Locate the cell with the specified text and output its [x, y] center coordinate. 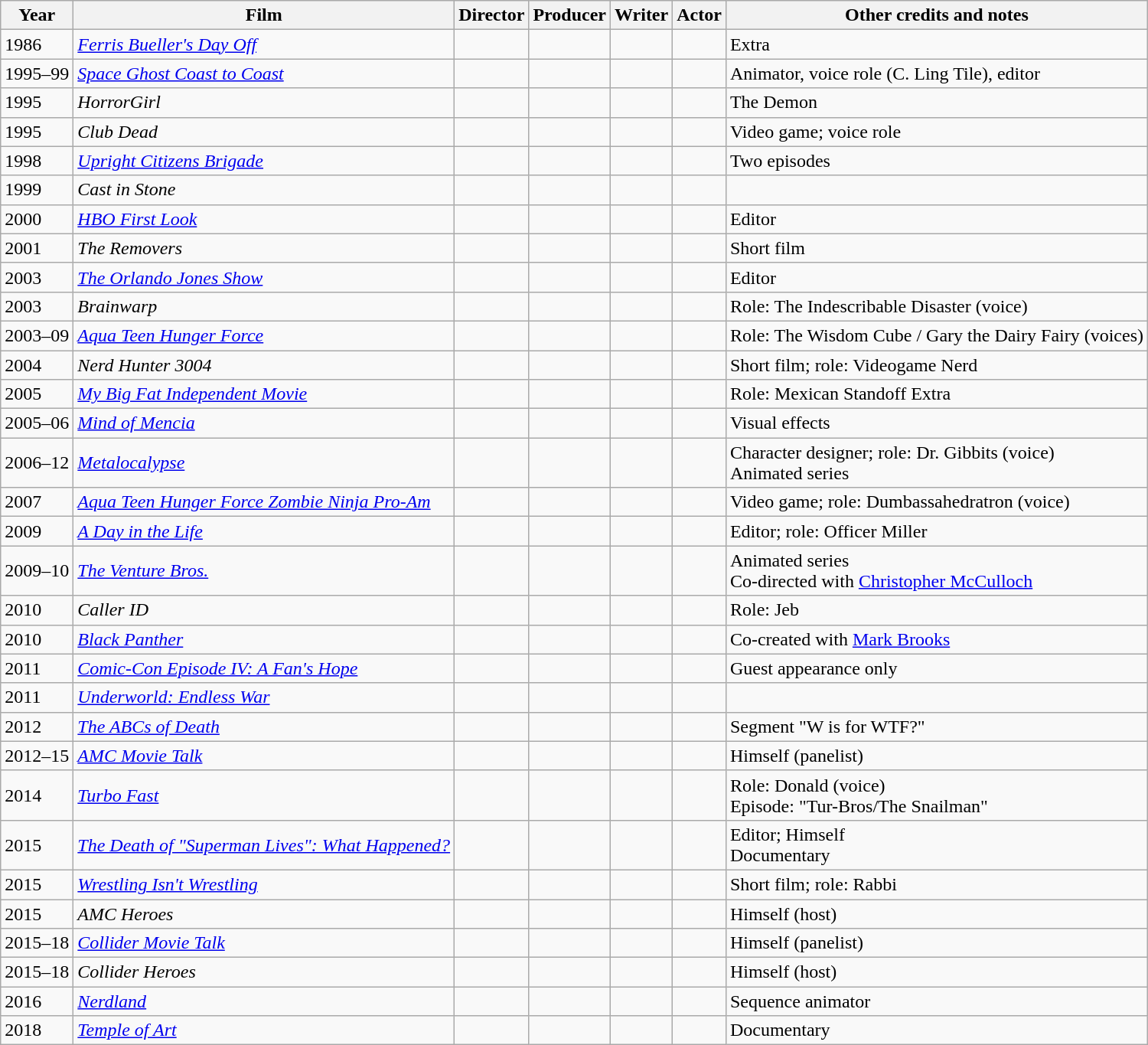
The ABCs of Death [264, 727]
My Big Fat Independent Movie [264, 394]
HorrorGirl [264, 103]
Editor; Himself Documentary [937, 845]
Two episodes [937, 161]
2006–12 [37, 462]
Documentary [937, 1030]
Character designer; role: Dr. Gibbits (voice) Animated series [937, 462]
Short film [937, 248]
1995–99 [37, 73]
Actor [700, 15]
The Death of "Superman Lives": What Happened? [264, 845]
2000 [37, 219]
Space Ghost Coast to Coast [264, 73]
A Day in the Life [264, 531]
Segment "W is for WTF?" [937, 727]
AMC Movie Talk [264, 756]
Upright Citizens Brigade [264, 161]
Aqua Teen Hunger Force [264, 335]
Caller ID [264, 610]
Editor; role: Officer Miller [937, 531]
Short film; role: Rabbi [937, 884]
Temple of Art [264, 1030]
2012–15 [37, 756]
Comic-Con Episode IV: A Fan's Hope [264, 668]
Role: Donald (voice) Episode: "Tur-Bros/The Snailman" [937, 795]
Other credits and notes [937, 15]
Video game; role: Dumbassahedratron (voice) [937, 502]
Writer [641, 15]
The Venture Bros. [264, 571]
2009 [37, 531]
2004 [37, 365]
The Demon [937, 103]
2014 [37, 795]
1999 [37, 190]
AMC Heroes [264, 913]
2018 [37, 1030]
Director [491, 15]
Short film; role: Videogame Nerd [937, 365]
Producer [569, 15]
2007 [37, 502]
HBO First Look [264, 219]
Nerd Hunter 3004 [264, 365]
Role: The Indescribable Disaster (voice) [937, 306]
Brainwarp [264, 306]
2012 [37, 727]
Metalocalypse [264, 462]
Animated series Co-directed with Christopher McCulloch [937, 571]
The Orlando Jones Show [264, 277]
Film [264, 15]
Year [37, 15]
Sequence animator [937, 1001]
2003–09 [37, 335]
The Removers [264, 248]
2009–10 [37, 571]
Collider Movie Talk [264, 943]
Turbo Fast [264, 795]
Role: Mexican Standoff Extra [937, 394]
Animator, voice role (C. Ling Tile), editor [937, 73]
Aqua Teen Hunger Force Zombie Ninja Pro-Am [264, 502]
2005–06 [37, 423]
Cast in Stone [264, 190]
Role: The Wisdom Cube / Gary the Dairy Fairy (voices) [937, 335]
2001 [37, 248]
Ferris Bueller's Day Off [264, 44]
Role: Jeb [937, 610]
Underworld: Endless War [264, 697]
2005 [37, 394]
1998 [37, 161]
Guest appearance only [937, 668]
2016 [37, 1001]
Wrestling Isn't Wrestling [264, 884]
Co-created with Mark Brooks [937, 639]
Nerdland [264, 1001]
1986 [37, 44]
Mind of Mencia [264, 423]
Collider Heroes [264, 972]
Extra [937, 44]
Club Dead [264, 132]
Black Panther [264, 639]
Visual effects [937, 423]
Video game; voice role [937, 132]
